Find where the given text appears and provide that cell's center as (x, y) coordinate. 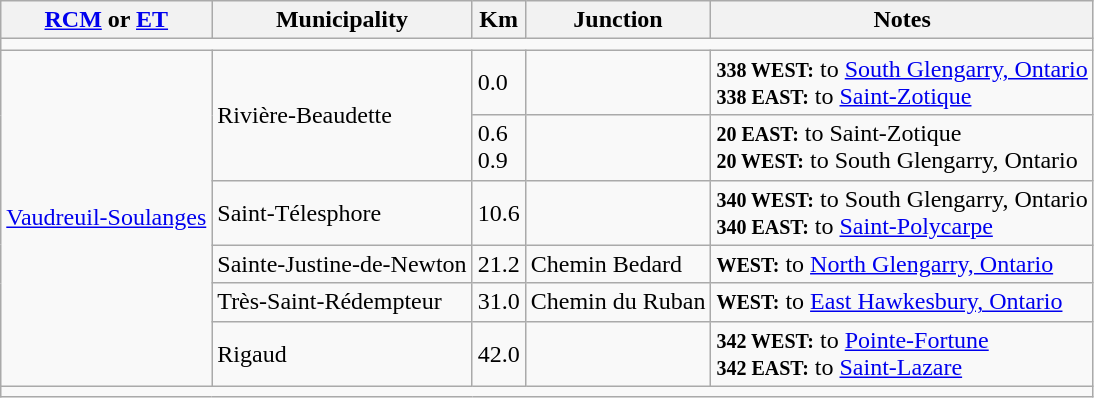
10.6 (498, 212)
21.2 (498, 264)
340 WEST: to South Glengarry, Ontario 340 EAST: to Saint-Polycarpe (902, 212)
0.6 0.9 (498, 148)
Sainte-Justine-de-Newton (342, 264)
31.0 (498, 302)
Chemin Bedard (618, 264)
Rivière-Beaudette (342, 115)
Chemin du Ruban (618, 302)
Notes (902, 20)
0.0 (498, 82)
Municipality (342, 20)
Vaudreuil-Soulanges (106, 218)
42.0 (498, 354)
Rigaud (342, 354)
338 WEST: to South Glengarry, Ontario 338 EAST: to Saint-Zotique (902, 82)
WEST: to East Hawkesbury, Ontario (902, 302)
20 EAST: to Saint-Zotique 20 WEST: to South Glengarry, Ontario (902, 148)
WEST: to North Glengarry, Ontario (902, 264)
Junction (618, 20)
Km (498, 20)
RCM or ET (106, 20)
342 WEST: to Pointe-Fortune 342 EAST: to Saint-Lazare (902, 354)
Saint-Télesphore (342, 212)
Très-Saint-Rédempteur (342, 302)
